Return (X, Y) of the center of cell containing provided text 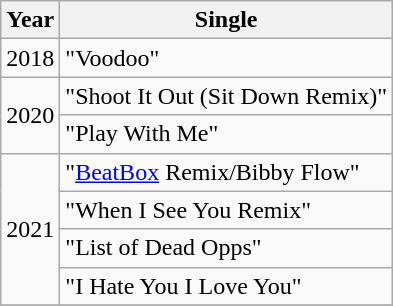
2020 (30, 115)
"List of Dead Opps" (226, 248)
Single (226, 20)
"Shoot It Out (Sit Down Remix)" (226, 96)
"When I See You Remix" (226, 210)
2021 (30, 229)
"BeatBox Remix/Bibby Flow" (226, 172)
"Voodoo" (226, 58)
2018 (30, 58)
Year (30, 20)
"I Hate You I Love You" (226, 286)
"Play With Me" (226, 134)
